Provide the [X, Y] coordinate of the cell's center where the given text is located.  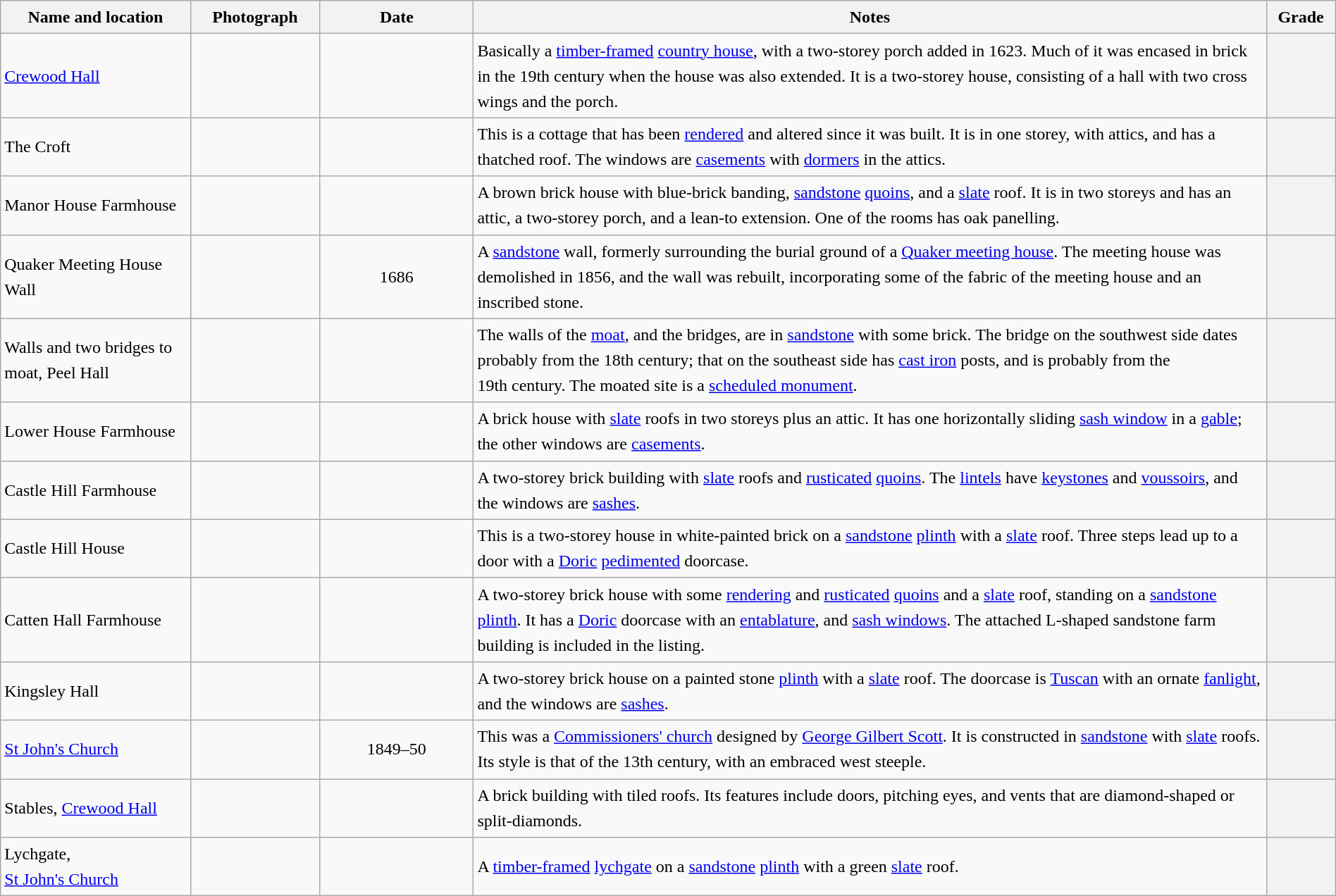
1686 [397, 276]
Lower House Farmhouse [96, 431]
A two-storey brick house on a painted stone plinth with a slate roof. The doorcase is Tuscan with an ornate fanlight, and the windows are sashes. [870, 690]
Photograph [255, 17]
St John's Church [96, 749]
Name and location [96, 17]
Castle Hill House [96, 548]
Notes [870, 17]
Manor House Farmhouse [96, 206]
Stables, Crewood Hall [96, 809]
Walls and two bridges to moat, Peel Hall [96, 361]
Crewood Hall [96, 76]
Date [397, 17]
Catten Hall Farmhouse [96, 620]
A timber-framed lychgate on a sandstone plinth with a green slate roof. [870, 866]
Quaker Meeting House Wall [96, 276]
Kingsley Hall [96, 690]
A two-storey brick building with slate roofs and rusticated quoins. The lintels have keystones and voussoirs, and the windows are sashes. [870, 490]
1849–50 [397, 749]
A brick building with tiled roofs. Its features include doors, pitching eyes, and vents that are diamond-shaped or split-diamonds. [870, 809]
Castle Hill Farmhouse [96, 490]
A brick house with slate roofs in two storeys plus an attic. It has one horizontally sliding sash window in a gable; the other windows are casements. [870, 431]
Grade [1301, 17]
The Croft [96, 147]
Lychgate,St John's Church [96, 866]
